Extract the (X, Y) coordinate from the center of the cell holding the provided text.  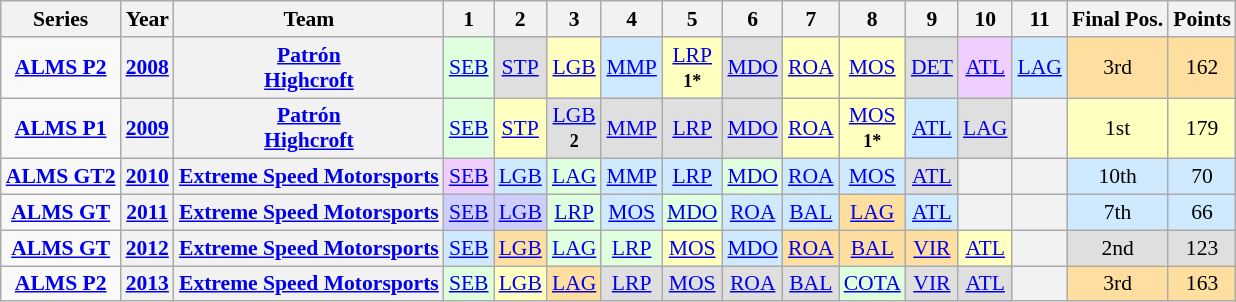
LGB2 (574, 128)
2nd (1118, 248)
2009 (148, 128)
Year (148, 19)
10 (985, 19)
COTA (872, 284)
2 (520, 19)
2010 (148, 177)
Final Pos. (1118, 19)
3 (574, 19)
1st (1118, 128)
Team (309, 19)
6 (752, 19)
ALMS P1 (61, 128)
LRP1* (692, 68)
10th (1118, 177)
163 (1202, 284)
Series (61, 19)
MOS1* (872, 128)
DET (932, 68)
66 (1202, 213)
9 (932, 19)
70 (1202, 177)
7th (1118, 213)
123 (1202, 248)
179 (1202, 128)
Points (1202, 19)
5 (692, 19)
7 (811, 19)
ALMS GT2 (61, 177)
1 (469, 19)
8 (872, 19)
4 (632, 19)
2012 (148, 248)
2013 (148, 284)
2008 (148, 68)
11 (1039, 19)
2011 (148, 213)
162 (1202, 68)
